Determine the [x, y] coordinate at the center of the cell enclosing the given text.  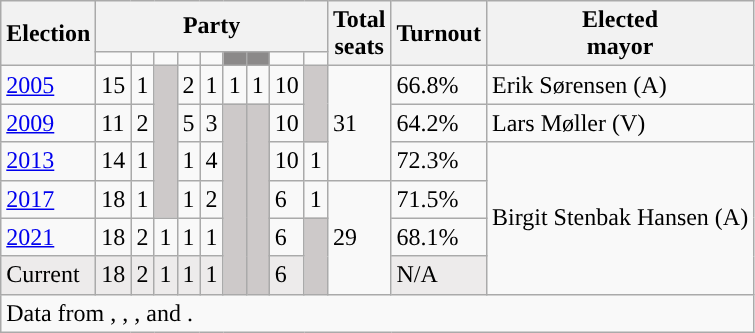
2009 [48, 123]
29 [359, 237]
2017 [48, 199]
2013 [48, 161]
4 [212, 161]
Party [212, 26]
15 [114, 85]
71.5% [439, 199]
31 [359, 123]
66.8% [439, 85]
N/A [439, 275]
Election [48, 34]
3 [212, 123]
2005 [48, 85]
Lars Møller (V) [620, 123]
68.1% [439, 237]
Totalseats [359, 34]
Electedmayor [620, 34]
72.3% [439, 161]
Birgit Stenbak Hansen (A) [620, 218]
Current [48, 275]
64.2% [439, 123]
Data from , , , and . [378, 313]
5 [188, 123]
11 [114, 123]
Turnout [439, 34]
14 [114, 161]
Erik Sørensen (A) [620, 85]
2021 [48, 237]
